For the text-containing cell, return its midpoint in (X, Y) coordinate format. 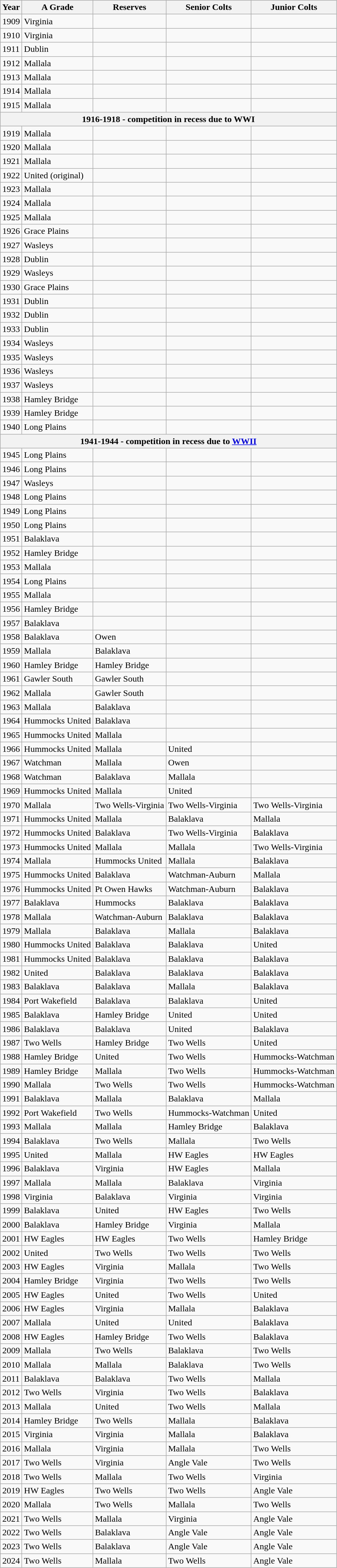
1909 (11, 21)
1987 (11, 1043)
Senior Colts (209, 7)
1951 (11, 539)
1962 (11, 693)
1955 (11, 595)
2013 (11, 1407)
United (original) (57, 175)
2019 (11, 1490)
1975 (11, 875)
1960 (11, 665)
1924 (11, 203)
1990 (11, 1085)
1927 (11, 245)
1937 (11, 385)
1983 (11, 987)
1957 (11, 623)
2022 (11, 1533)
1933 (11, 329)
1921 (11, 161)
1985 (11, 1015)
1986 (11, 1029)
1996 (11, 1169)
1977 (11, 903)
1946 (11, 469)
Pt Owen Hawks (129, 889)
1984 (11, 1001)
1922 (11, 175)
2023 (11, 1547)
1998 (11, 1197)
1997 (11, 1183)
1974 (11, 861)
1931 (11, 301)
1935 (11, 357)
1923 (11, 189)
2014 (11, 1421)
1930 (11, 287)
1926 (11, 231)
1994 (11, 1141)
1963 (11, 707)
1954 (11, 581)
1959 (11, 651)
1971 (11, 819)
1976 (11, 889)
1950 (11, 525)
2001 (11, 1239)
1919 (11, 133)
1980 (11, 945)
1941-1944 - competition in recess due to WWII (168, 441)
2006 (11, 1309)
2017 (11, 1462)
1958 (11, 637)
1968 (11, 777)
1914 (11, 91)
1949 (11, 511)
2004 (11, 1281)
1993 (11, 1127)
1940 (11, 427)
2007 (11, 1323)
2024 (11, 1561)
2010 (11, 1365)
2011 (11, 1379)
1915 (11, 105)
1988 (11, 1057)
2018 (11, 1476)
2015 (11, 1435)
1910 (11, 35)
1978 (11, 917)
2003 (11, 1267)
1952 (11, 553)
Year (11, 7)
2009 (11, 1351)
1953 (11, 567)
Reserves (129, 7)
2021 (11, 1519)
1920 (11, 147)
2000 (11, 1225)
1928 (11, 259)
1912 (11, 63)
1969 (11, 791)
1925 (11, 217)
1913 (11, 77)
1932 (11, 315)
1939 (11, 413)
1916-1918 - competition in recess due to WWI (168, 119)
1982 (11, 973)
2005 (11, 1294)
1970 (11, 805)
1947 (11, 483)
1938 (11, 399)
1948 (11, 497)
1995 (11, 1155)
1934 (11, 343)
1961 (11, 679)
1979 (11, 931)
1999 (11, 1211)
1967 (11, 763)
2008 (11, 1337)
1929 (11, 273)
2012 (11, 1393)
1966 (11, 749)
1956 (11, 609)
1972 (11, 833)
1936 (11, 371)
A Grade (57, 7)
2016 (11, 1449)
Junior Colts (294, 7)
2002 (11, 1253)
1973 (11, 847)
1989 (11, 1071)
1965 (11, 735)
Hummocks (129, 903)
1911 (11, 49)
2020 (11, 1504)
1981 (11, 959)
1945 (11, 455)
1991 (11, 1099)
1992 (11, 1113)
1964 (11, 721)
